Detect which cell encompasses the target text, then output its (x, y) center coordinate. 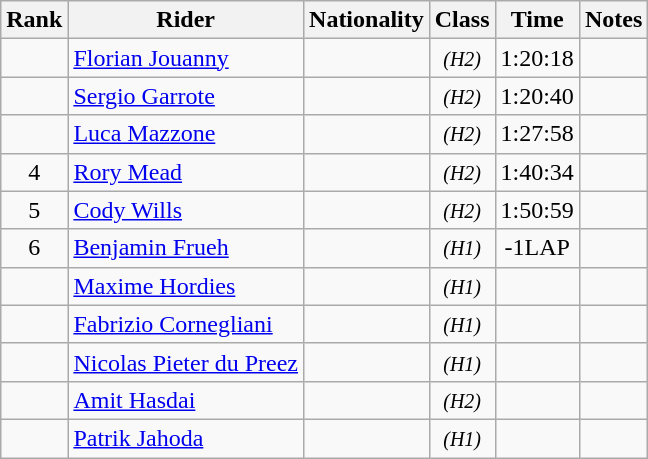
1:20:40 (537, 96)
1:50:59 (537, 210)
5 (34, 210)
Cody Wills (186, 210)
Maxime Hordies (186, 286)
1:27:58 (537, 134)
Rank (34, 20)
4 (34, 172)
Luca Mazzone (186, 134)
Rider (186, 20)
-1LAP (537, 248)
6 (34, 248)
Nicolas Pieter du Preez (186, 362)
Florian Jouanny (186, 58)
Amit Hasdai (186, 400)
Class (462, 20)
Benjamin Frueh (186, 248)
Time (537, 20)
1:40:34 (537, 172)
1:20:18 (537, 58)
Notes (613, 20)
Nationality (367, 20)
Fabrizio Cornegliani (186, 324)
Patrik Jahoda (186, 438)
Sergio Garrote (186, 96)
Rory Mead (186, 172)
